From the cell containing the given text, extract its center point as [X, Y] coordinate. 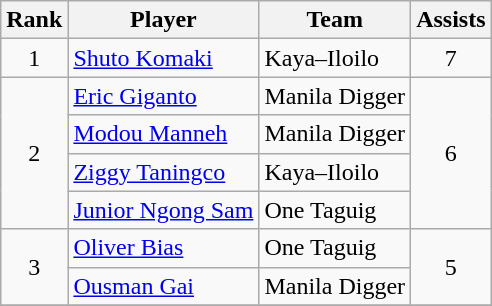
Player [164, 20]
Ousman Gai [164, 286]
2 [34, 153]
6 [451, 153]
3 [34, 267]
Eric Giganto [164, 96]
1 [34, 58]
Oliver Bias [164, 248]
Shuto Komaki [164, 58]
Assists [451, 20]
5 [451, 267]
Modou Manneh [164, 134]
Ziggy Taningco [164, 172]
7 [451, 58]
Rank [34, 20]
Team [335, 20]
Junior Ngong Sam [164, 210]
